Detect which cell encompasses the target text, then output its [X, Y] center coordinate. 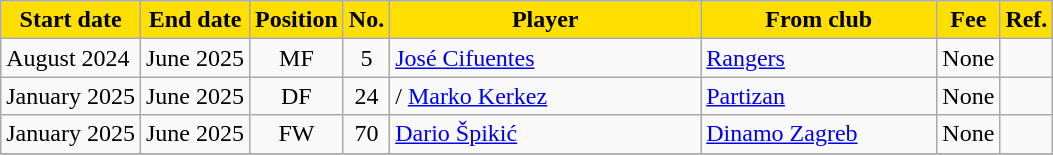
Position [297, 20]
From club [819, 20]
Start date [71, 20]
Rangers [819, 58]
End date [194, 20]
Ref. [1026, 20]
Dinamo Zagreb [819, 134]
5 [366, 58]
José Cifuentes [546, 58]
Player [546, 20]
FW [297, 134]
No. [366, 20]
70 [366, 134]
MF [297, 58]
24 [366, 96]
DF [297, 96]
Partizan [819, 96]
/ Marko Kerkez [546, 96]
August 2024 [71, 58]
Fee [968, 20]
Dario Špikić [546, 134]
